Extract the (X, Y) coordinate from the center of the cell holding the provided text.  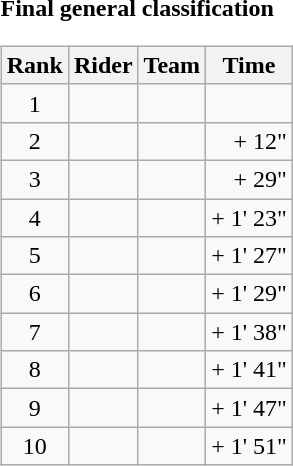
3 (34, 179)
+ 1' 23" (250, 217)
4 (34, 217)
+ 1' 41" (250, 370)
+ 29" (250, 179)
+ 1' 51" (250, 446)
+ 1' 47" (250, 408)
6 (34, 294)
+ 12" (250, 141)
+ 1' 29" (250, 294)
Rider (103, 65)
5 (34, 256)
8 (34, 370)
1 (34, 103)
Team (172, 65)
2 (34, 141)
9 (34, 408)
+ 1' 27" (250, 256)
+ 1' 38" (250, 332)
7 (34, 332)
10 (34, 446)
Rank (34, 65)
Time (250, 65)
